Pinpoint the cell where the given text exists, returning its (X, Y) midpoint coordinate. 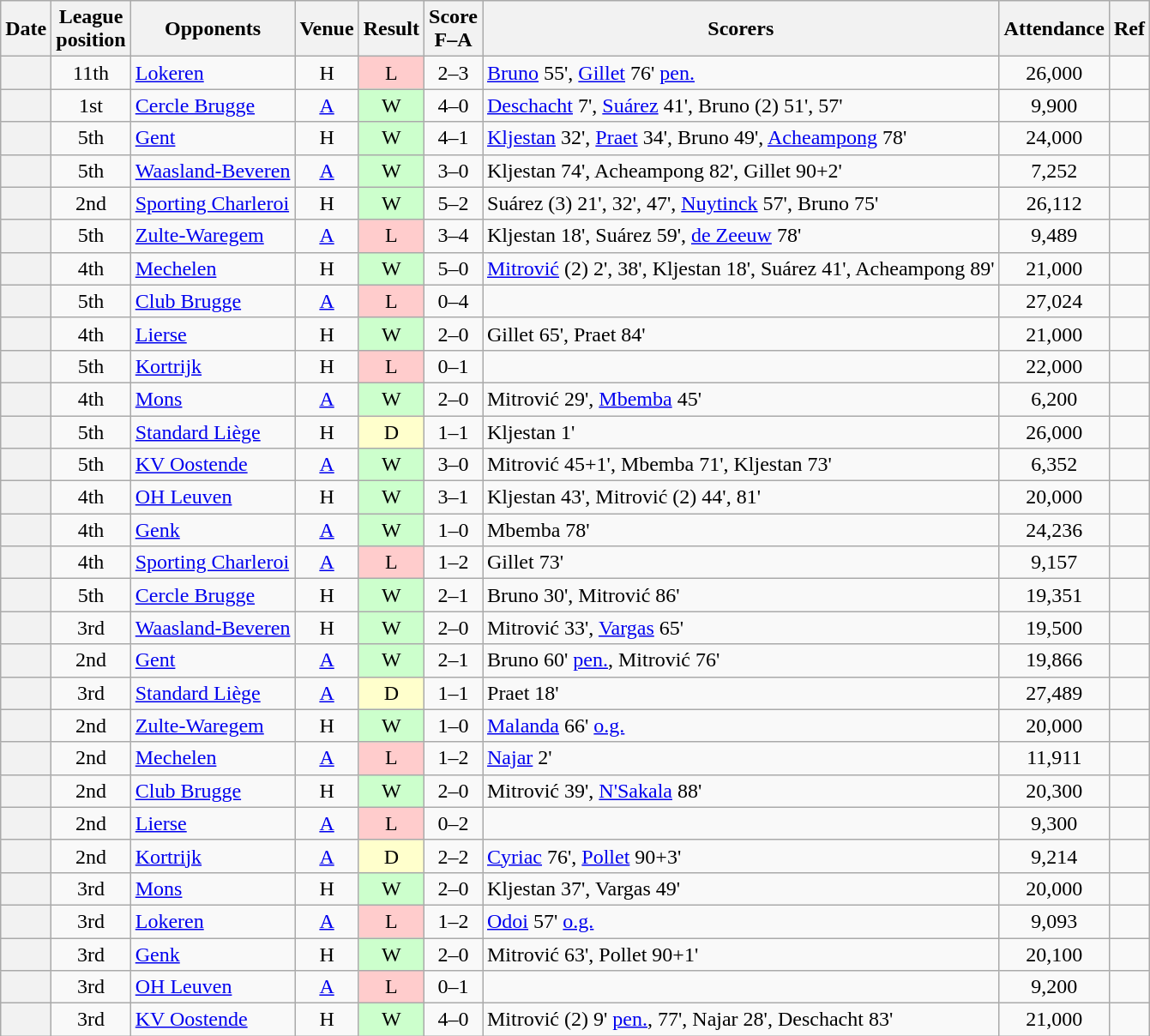
6,352 (1054, 465)
3–1 (454, 497)
2–2 (454, 856)
Bruno 60' pen., Mitrović 76' (741, 660)
Malanda 66' o.g. (741, 726)
24,000 (1054, 138)
Mitrović 63', Pollet 90+1' (741, 955)
Suárez (3) 21', 32', 47', Nuytinck 57', Bruno 75' (741, 203)
9,900 (1054, 105)
9,300 (1054, 823)
1st (91, 105)
Kljestan 43', Mitrović (2) 44', 81' (741, 497)
9,157 (1054, 563)
Mitrović 45+1', Mbemba 71', Kljestan 73' (741, 465)
Gillet 73' (741, 563)
0–4 (454, 301)
Mitrović 39', N'Sakala 88' (741, 791)
19,866 (1054, 660)
19,351 (1054, 595)
Mitrović (2) 2', 38', Kljestan 18', Suárez 41', Acheampong 89' (741, 268)
Mitrović 33', Vargas 65' (741, 628)
5–0 (454, 268)
Gillet 65', Praet 84' (741, 334)
ScoreF–A (454, 29)
4–1 (454, 138)
Cyriac 76', Pollet 90+3' (741, 856)
Opponents (213, 29)
24,236 (1054, 530)
20,100 (1054, 955)
2–3 (454, 73)
Odoi 57' o.g. (741, 921)
Mbemba 78' (741, 530)
Result (391, 29)
3–4 (454, 236)
Kljestan 74', Acheampong 82', Gillet 90+2' (741, 171)
Kljestan 32', Praet 34', Bruno 49', Acheampong 78' (741, 138)
Praet 18' (741, 693)
0–2 (454, 823)
Ref (1129, 29)
27,489 (1054, 693)
Mitrović 29', Mbemba 45' (741, 399)
9,093 (1054, 921)
Leagueposition (91, 29)
Najar 2' (741, 758)
Attendance (1054, 29)
Bruno 30', Mitrović 86' (741, 595)
Venue (327, 29)
22,000 (1054, 366)
7,252 (1054, 171)
Kljestan 37', Vargas 49' (741, 888)
6,200 (1054, 399)
27,024 (1054, 301)
26,112 (1054, 203)
19,500 (1054, 628)
Bruno 55', Gillet 76' pen. (741, 73)
11th (91, 73)
Scorers (741, 29)
Deschacht 7', Suárez 41', Bruno (2) 51', 57' (741, 105)
Kljestan 1' (741, 431)
11,911 (1054, 758)
Mitrović (2) 9' pen., 77', Najar 28', Deschacht 83' (741, 1020)
20,300 (1054, 791)
5–2 (454, 203)
Date (26, 29)
Kljestan 18', Suárez 59', de Zeeuw 78' (741, 236)
9,489 (1054, 236)
9,200 (1054, 987)
9,214 (1054, 856)
